Determine the [x, y] coordinate at the center of the cell enclosing the given text.  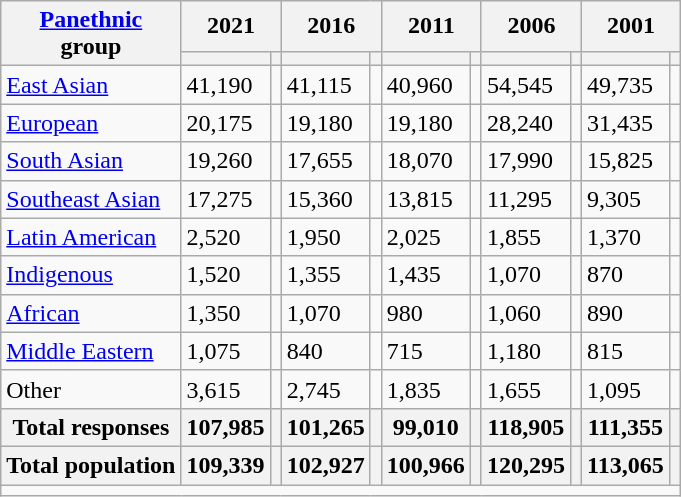
28,240 [526, 123]
2,520 [226, 237]
Panethnicgroup [91, 34]
2,745 [326, 389]
890 [626, 313]
99,010 [426, 427]
101,265 [326, 427]
54,545 [526, 85]
49,735 [626, 85]
2006 [531, 26]
111,355 [626, 427]
715 [426, 351]
1,350 [226, 313]
11,295 [526, 199]
Total population [91, 465]
Other [91, 389]
1,370 [626, 237]
Middle Eastern [91, 351]
1,950 [326, 237]
South Asian [91, 161]
Indigenous [91, 275]
815 [626, 351]
European [91, 123]
1,355 [326, 275]
107,985 [226, 427]
980 [426, 313]
African [91, 313]
18,070 [426, 161]
19,260 [226, 161]
2,025 [426, 237]
31,435 [626, 123]
1,855 [526, 237]
1,655 [526, 389]
1,095 [626, 389]
2011 [431, 26]
120,295 [526, 465]
17,990 [526, 161]
113,065 [626, 465]
1,520 [226, 275]
109,339 [226, 465]
17,655 [326, 161]
15,360 [326, 199]
East Asian [91, 85]
870 [626, 275]
3,615 [226, 389]
9,305 [626, 199]
840 [326, 351]
15,825 [626, 161]
41,190 [226, 85]
13,815 [426, 199]
Latin American [91, 237]
1,060 [526, 313]
102,927 [326, 465]
118,905 [526, 427]
2001 [632, 26]
1,180 [526, 351]
1,435 [426, 275]
1,835 [426, 389]
41,115 [326, 85]
Total responses [91, 427]
1,075 [226, 351]
Southeast Asian [91, 199]
40,960 [426, 85]
100,966 [426, 465]
2016 [331, 26]
2021 [231, 26]
17,275 [226, 199]
20,175 [226, 123]
